Pinpoint the cell where the given text exists, returning its [x, y] midpoint coordinate. 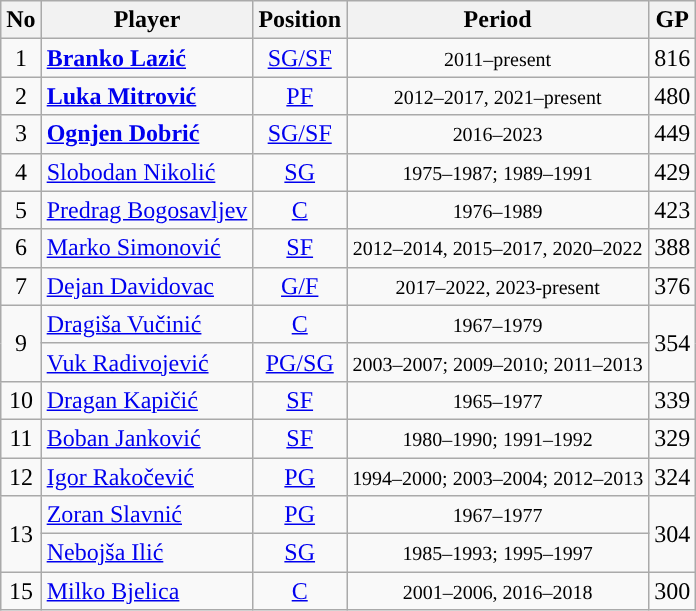
Nebojša Ilić [147, 553]
3 [21, 134]
15 [21, 591]
Ognjen Dobrić [147, 134]
339 [672, 400]
2001–2006, 2016–2018 [498, 591]
1965–1977 [498, 400]
Predrag Bogosavljev [147, 210]
12 [21, 477]
Boban Janković [147, 438]
324 [672, 477]
Vuk Radivojević [147, 362]
2011–present [498, 58]
300 [672, 591]
Dragiša Vučinić [147, 324]
PG/SG [300, 362]
4 [21, 172]
Dragan Kapičić [147, 400]
Branko Lazić [147, 58]
9 [21, 343]
11 [21, 438]
423 [672, 210]
Player [147, 20]
1967–1979 [498, 324]
429 [672, 172]
329 [672, 438]
449 [672, 134]
10 [21, 400]
Position [300, 20]
480 [672, 96]
2012–2014, 2015–2017, 2020–2022 [498, 248]
Igor Rakočević [147, 477]
Marko Simonović [147, 248]
No [21, 20]
1976–1989 [498, 210]
376 [672, 286]
816 [672, 58]
Period [498, 20]
1980–1990; 1991–1992 [498, 438]
2012–2017, 2021–present [498, 96]
1985–1993; 1995–1997 [498, 553]
G/F [300, 286]
1 [21, 58]
388 [672, 248]
7 [21, 286]
1975–1987; 1989–1991 [498, 172]
2003–2007; 2009–2010; 2011–2013 [498, 362]
Slobodan Nikolić [147, 172]
PF [300, 96]
5 [21, 210]
Zoran Slavnić [147, 515]
Dejan Davidovac [147, 286]
354 [672, 343]
1994–2000; 2003–2004; 2012–2013 [498, 477]
6 [21, 248]
13 [21, 534]
2016–2023 [498, 134]
Luka Mitrović [147, 96]
2017–2022, 2023-present [498, 286]
GP [672, 20]
1967–1977 [498, 515]
304 [672, 534]
Milko Bjelica [147, 591]
2 [21, 96]
